Detect which cell encompasses the target text, then output its (X, Y) center coordinate. 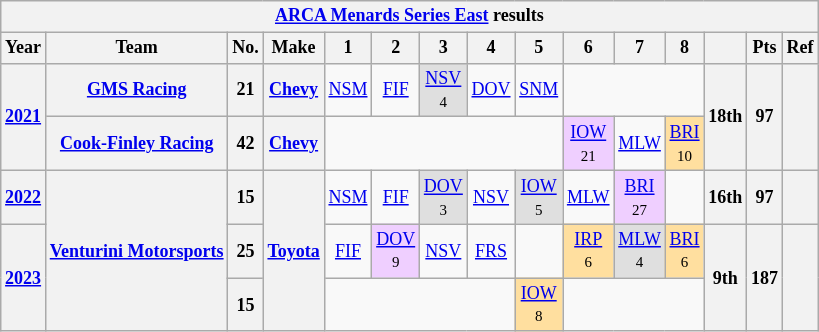
2021 (24, 116)
GMS Racing (136, 90)
42 (246, 144)
BRI6 (684, 251)
BRI10 (684, 144)
IOW5 (539, 197)
IOW21 (588, 144)
Toyota (294, 250)
Ref (800, 48)
Venturini Motorsports (136, 250)
16th (726, 197)
6 (588, 48)
25 (246, 251)
9th (726, 278)
21 (246, 90)
IOW8 (539, 305)
SNM (539, 90)
5 (539, 48)
Pts (765, 48)
DOV3 (444, 197)
2022 (24, 197)
DOV9 (396, 251)
Make (294, 48)
ARCA Menards Series East results (410, 16)
2023 (24, 278)
Year (24, 48)
2 (396, 48)
No. (246, 48)
Cook-Finley Racing (136, 144)
MLW4 (640, 251)
7 (640, 48)
187 (765, 278)
8 (684, 48)
DOV (491, 90)
18th (726, 116)
NSV4 (444, 90)
IRP6 (588, 251)
BRI27 (640, 197)
FRS (491, 251)
Team (136, 48)
4 (491, 48)
3 (444, 48)
1 (348, 48)
